Identify which cell holds the provided text, then report its (x, y) central coordinate. 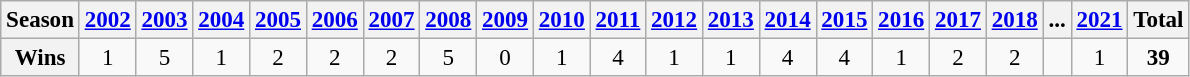
2007 (392, 20)
2017 (958, 20)
Season (40, 20)
2008 (448, 20)
... (1057, 20)
2002 (108, 20)
2016 (902, 20)
0 (506, 58)
2012 (674, 20)
2021 (1100, 20)
2010 (562, 20)
2005 (278, 20)
39 (1158, 58)
2004 (222, 20)
2014 (788, 20)
2006 (334, 20)
2003 (164, 20)
2015 (844, 20)
2013 (730, 20)
2009 (506, 20)
2011 (618, 20)
Wins (40, 58)
2018 (1014, 20)
Total (1158, 20)
